Return the [x, y] coordinate for the center point of the cell that contains the specified text.  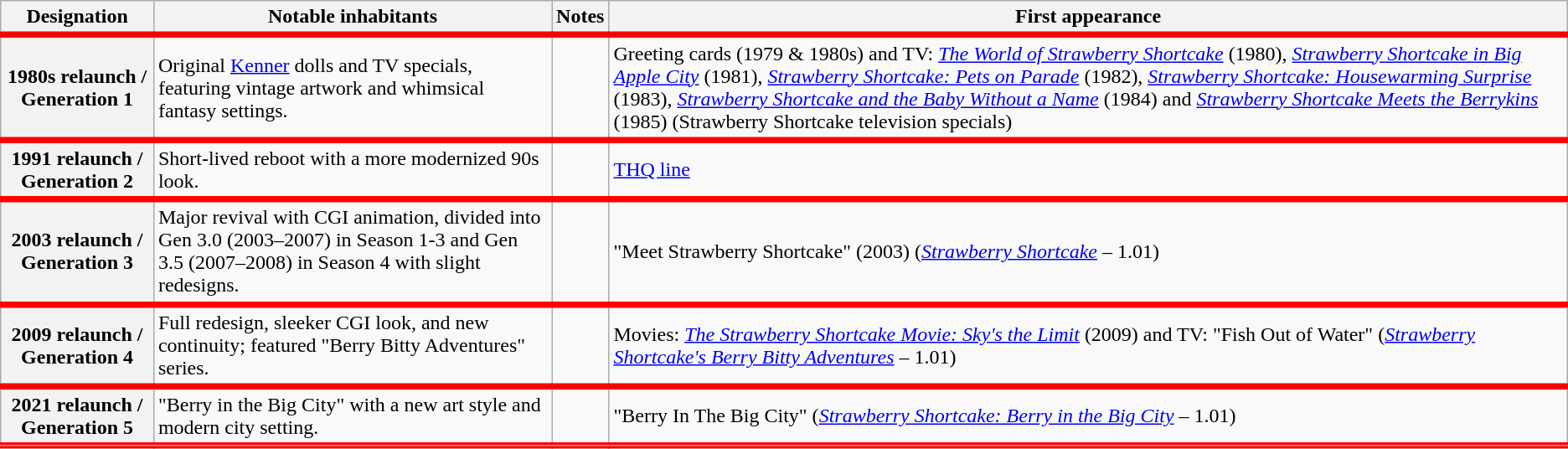
2009 relaunch / Generation 4 [77, 345]
Designation [77, 18]
Notable inhabitants [352, 18]
1980s relaunch / Generation 1 [77, 87]
Notes [580, 18]
Short-lived reboot with a more modernized 90s look. [352, 169]
First appearance [1088, 18]
Major revival with CGI animation, divided into Gen 3.0 (2003–2007) in Season 1-3 and Gen 3.5 (2007–2008) in Season 4 with slight redesigns. [352, 251]
Original Kenner dolls and TV specials, featuring vintage artwork and whimsical fantasy settings. [352, 87]
"Berry in the Big City" with a new art style and modern city setting. [352, 415]
2021 relaunch / Generation 5 [77, 415]
"Meet Strawberry Shortcake" (2003) (Strawberry Shortcake – 1.01) [1088, 251]
2003 relaunch / Generation 3 [77, 251]
Full redesign, sleeker CGI look, and new continuity; featured "Berry Bitty Adventures" series. [352, 345]
THQ line [1088, 169]
Movies: The Strawberry Shortcake Movie: Sky's the Limit (2009) and TV: "Fish Out of Water" (Strawberry Shortcake's Berry Bitty Adventures – 1.01) [1088, 345]
1991 relaunch / Generation 2 [77, 169]
"Berry In The Big City" (Strawberry Shortcake: Berry in the Big City – 1.01) [1088, 415]
